For the text-containing cell, return its midpoint in (x, y) coordinate format. 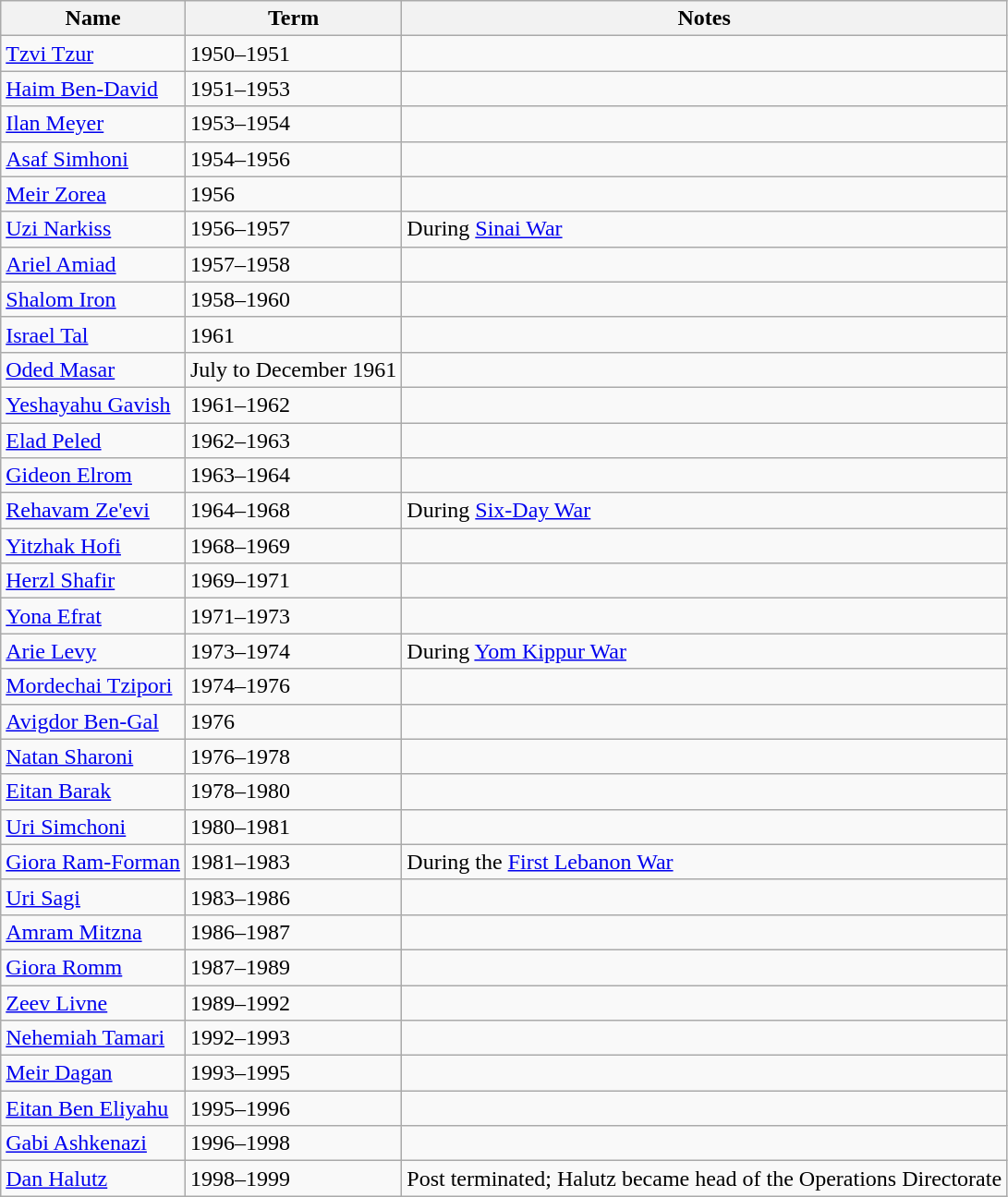
1968–1969 (293, 546)
Rehavam Ze'evi (93, 511)
1989–1992 (293, 1002)
Tzvi Tzur (93, 54)
1993–1995 (293, 1073)
1961 (293, 334)
Meir Dagan (93, 1073)
1956–1957 (293, 229)
Israel Tal (93, 334)
During Six-Day War (704, 511)
Uzi Narkiss (93, 229)
1969–1971 (293, 581)
Dan Halutz (93, 1179)
Eitan Ben Eliyahu (93, 1108)
Nehemiah Tamari (93, 1038)
During the First Lebanon War (704, 862)
1961–1962 (293, 405)
1956 (293, 194)
Uri Sagi (93, 897)
1957–1958 (293, 264)
During Yom Kippur War (704, 651)
Ariel Amiad (93, 264)
Uri Simchoni (93, 827)
1987–1989 (293, 967)
1951–1953 (293, 89)
Elad Peled (93, 441)
Haim Ben-David (93, 89)
Avigdor Ben-Gal (93, 721)
Gabi Ashkenazi (93, 1143)
1974–1976 (293, 686)
Post terminated; Halutz became head of the Operations Directorate (704, 1179)
1953–1954 (293, 124)
Oded Masar (93, 369)
1963–1964 (293, 476)
1981–1983 (293, 862)
Natan Sharoni (93, 756)
1980–1981 (293, 827)
Yona Efrat (93, 616)
1995–1996 (293, 1108)
Asaf Simhoni (93, 159)
1971–1973 (293, 616)
Name (93, 18)
1983–1986 (293, 897)
Giora Romm (93, 967)
1950–1951 (293, 54)
1964–1968 (293, 511)
Yeshayahu Gavish (93, 405)
July to December 1961 (293, 369)
1962–1963 (293, 441)
1976–1978 (293, 756)
1954–1956 (293, 159)
1973–1974 (293, 651)
Herzl Shafir (93, 581)
Eitan Barak (93, 792)
Zeev Livne (93, 1002)
Term (293, 18)
1978–1980 (293, 792)
During Sinai War (704, 229)
Arie Levy (93, 651)
Notes (704, 18)
Ilan Meyer (93, 124)
Meir Zorea (93, 194)
1992–1993 (293, 1038)
Mordechai Tzipori (93, 686)
1998–1999 (293, 1179)
Shalom Iron (93, 299)
1996–1998 (293, 1143)
Amram Mitzna (93, 932)
1958–1960 (293, 299)
Yitzhak Hofi (93, 546)
1986–1987 (293, 932)
1976 (293, 721)
Giora Ram-Forman (93, 862)
Gideon Elrom (93, 476)
